From the cell containing the given text, extract its center point as (x, y) coordinate. 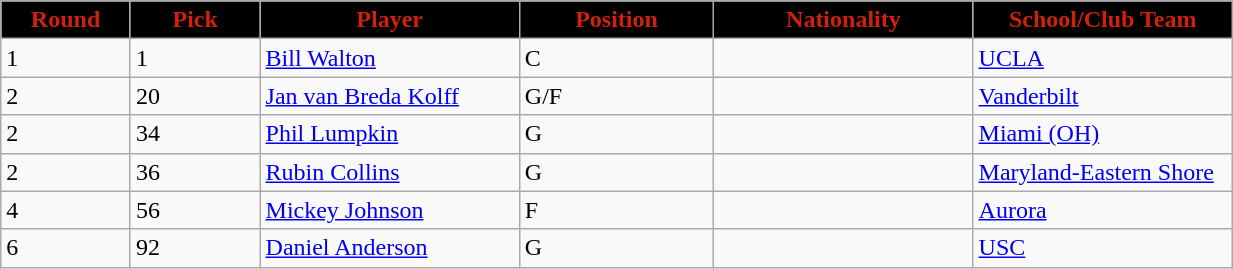
Pick (195, 20)
Position (616, 20)
34 (195, 134)
USC (1102, 248)
F (616, 210)
Miami (OH) (1102, 134)
Player (390, 20)
Round (66, 20)
Bill Walton (390, 58)
Maryland-Eastern Shore (1102, 172)
Nationality (844, 20)
56 (195, 210)
Mickey Johnson (390, 210)
C (616, 58)
Jan van Breda Kolff (390, 96)
UCLA (1102, 58)
36 (195, 172)
Rubin Collins (390, 172)
G/F (616, 96)
Aurora (1102, 210)
92 (195, 248)
Phil Lumpkin (390, 134)
Vanderbilt (1102, 96)
20 (195, 96)
School/Club Team (1102, 20)
Daniel Anderson (390, 248)
6 (66, 248)
4 (66, 210)
